Locate the cell with the specified text and output its (x, y) center coordinate. 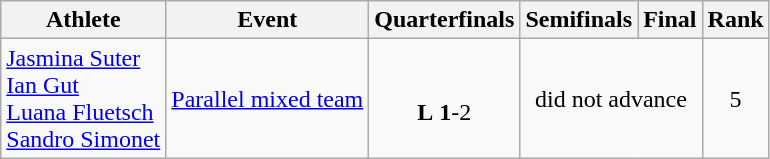
5 (736, 98)
Jasmina SuterIan GutLuana FluetschSandro Simonet (84, 98)
Rank (736, 20)
did not advance (611, 98)
Semifinals (579, 20)
Quarterfinals (444, 20)
Athlete (84, 20)
Event (268, 20)
L 1-2 (444, 98)
Parallel mixed team (268, 98)
Final (670, 20)
